Return the [x, y] coordinate for the center point of the cell that contains the specified text.  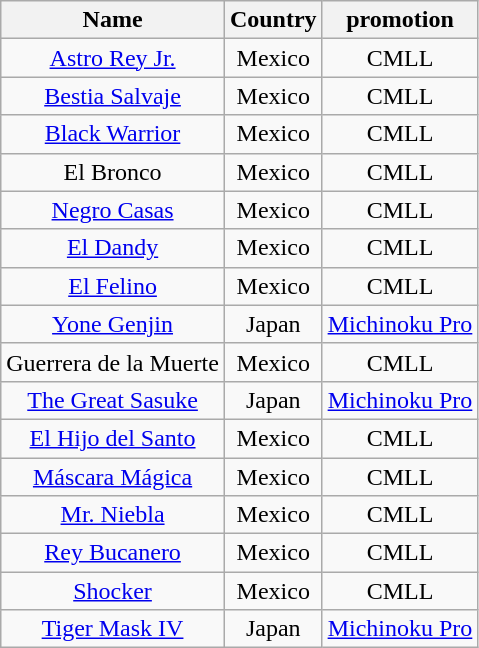
Negro Casas [113, 210]
Guerrera de la Muerte [113, 362]
Black Warrior [113, 134]
El Felino [113, 286]
Máscara Mágica [113, 477]
The Great Sasuke [113, 400]
Bestia Salvaje [113, 96]
El Dandy [113, 248]
promotion [400, 20]
Yone Genjin [113, 324]
Rey Bucanero [113, 553]
Astro Rey Jr. [113, 58]
Name [113, 20]
El Bronco [113, 172]
Shocker [113, 591]
Country [273, 20]
Mr. Niebla [113, 515]
El Hijo del Santo [113, 438]
Tiger Mask IV [113, 629]
